Pinpoint the cell where the given text exists, returning its (x, y) midpoint coordinate. 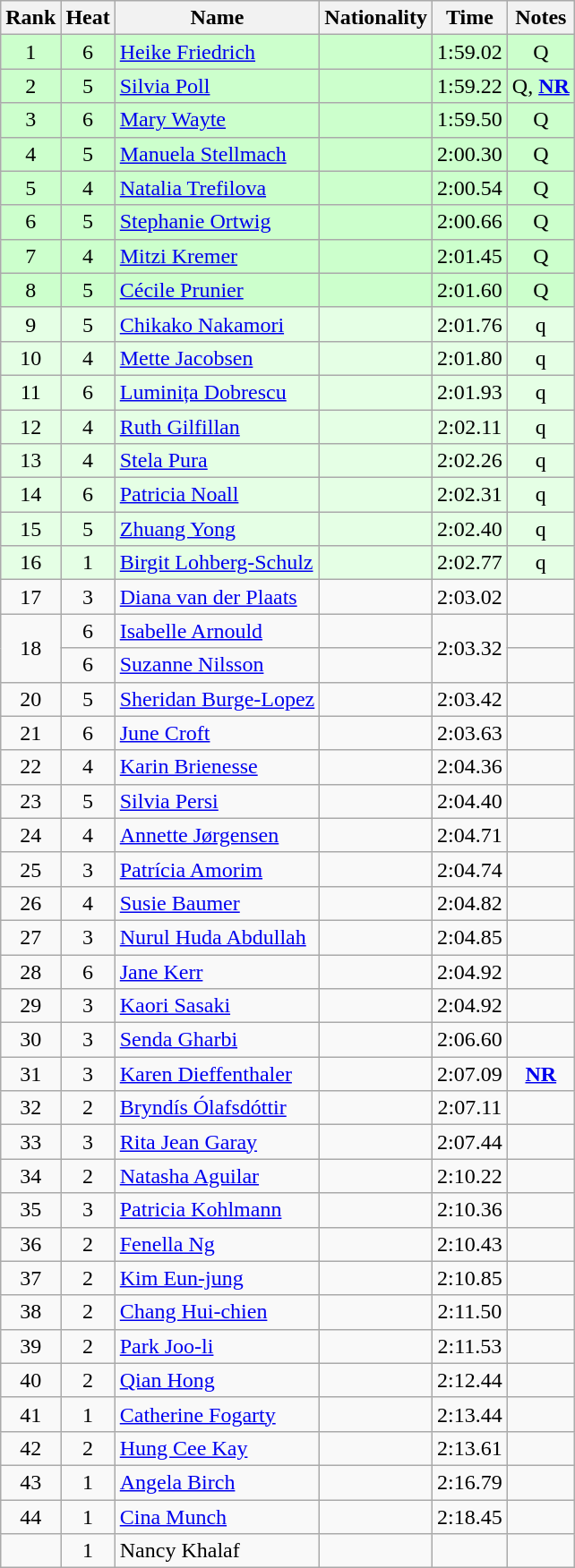
Sheridan Burge-Lopez (217, 699)
2:00.30 (470, 154)
2:03.63 (470, 733)
23 (30, 801)
7 (30, 256)
2:03.42 (470, 699)
2:04.85 (470, 937)
Nancy Khalaf (217, 1551)
20 (30, 699)
2:18.45 (470, 1517)
Mette Jacobsen (217, 358)
8 (30, 290)
42 (30, 1448)
Catherine Fogarty (217, 1414)
Qian Hong (217, 1380)
2:10.22 (470, 1176)
Chang Hui-chien (217, 1312)
32 (30, 1108)
41 (30, 1414)
17 (30, 597)
2:02.26 (470, 461)
2:02.40 (470, 529)
2:11.50 (470, 1312)
Nationality (376, 18)
1:59.02 (470, 52)
Isabelle Arnould (217, 631)
12 (30, 427)
Angela Birch (217, 1482)
Diana van der Plaats (217, 597)
Mitzi Kremer (217, 256)
39 (30, 1346)
1:59.22 (470, 86)
29 (30, 1006)
Patrícia Amorim (217, 869)
Annette Jørgensen (217, 835)
2:01.80 (470, 358)
2:10.43 (470, 1244)
43 (30, 1482)
2:04.71 (470, 835)
Chikako Nakamori (217, 324)
Q, NR (541, 86)
Notes (541, 18)
2:01.76 (470, 324)
2:07.11 (470, 1108)
2:16.79 (470, 1482)
40 (30, 1380)
Patricia Noall (217, 495)
13 (30, 461)
1:59.50 (470, 120)
2:01.60 (470, 290)
33 (30, 1142)
Patricia Kohlmann (217, 1210)
22 (30, 767)
Suzanne Nilsson (217, 665)
NR (541, 1074)
15 (30, 529)
31 (30, 1074)
28 (30, 971)
Zhuang Yong (217, 529)
2:06.60 (470, 1040)
Silvia Poll (217, 86)
2:02.11 (470, 427)
Time (470, 18)
Ruth Gilfillan (217, 427)
2:02.77 (470, 563)
Manuela Stellmach (217, 154)
2:04.36 (470, 767)
18 (30, 648)
2:12.44 (470, 1380)
Kim Eun-jung (217, 1278)
Karin Brienesse (217, 767)
2:03.02 (470, 597)
Senda Gharbi (217, 1040)
2:00.66 (470, 222)
34 (30, 1176)
2:13.44 (470, 1414)
9 (30, 324)
30 (30, 1040)
37 (30, 1278)
2:02.31 (470, 495)
Bryndís Ólafsdóttir (217, 1108)
2:04.82 (470, 903)
Jane Kerr (217, 971)
Kaori Sasaki (217, 1006)
2:11.53 (470, 1346)
Nurul Huda Abdullah (217, 937)
Rank (30, 18)
2:04.74 (470, 869)
36 (30, 1244)
38 (30, 1312)
Mary Wayte (217, 120)
Luminița Dobrescu (217, 392)
Heike Friedrich (217, 52)
Rita Jean Garay (217, 1142)
2:01.45 (470, 256)
44 (30, 1517)
11 (30, 392)
Silvia Persi (217, 801)
Natalia Trefilova (217, 188)
2:10.85 (470, 1278)
Karen Dieffenthaler (217, 1074)
Fenella Ng (217, 1244)
2:10.36 (470, 1210)
2:07.44 (470, 1142)
Cina Munch (217, 1517)
Heat (88, 18)
10 (30, 358)
25 (30, 869)
Hung Cee Kay (217, 1448)
Natasha Aguilar (217, 1176)
35 (30, 1210)
June Croft (217, 733)
Stela Pura (217, 461)
26 (30, 903)
2:00.54 (470, 188)
2:04.40 (470, 801)
2:01.93 (470, 392)
14 (30, 495)
Birgit Lohberg-Schulz (217, 563)
24 (30, 835)
Park Joo-li (217, 1346)
16 (30, 563)
Susie Baumer (217, 903)
Stephanie Ortwig (217, 222)
2:03.32 (470, 648)
27 (30, 937)
21 (30, 733)
2:07.09 (470, 1074)
2:13.61 (470, 1448)
Cécile Prunier (217, 290)
Name (217, 18)
